Search for the cell housing the specified text and yield its [X, Y] center coordinate. 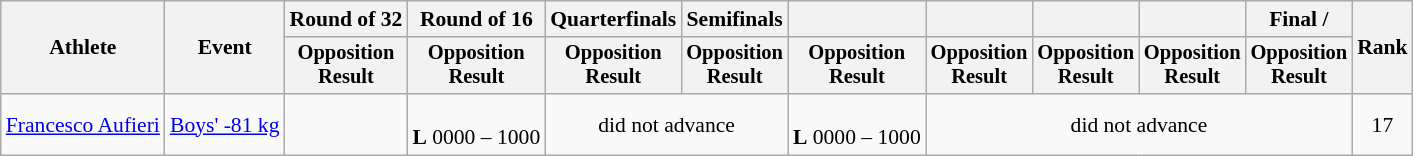
Rank [1382, 48]
Event [225, 48]
Final / [1300, 19]
Semifinals [734, 19]
Athlete [83, 48]
17 [1382, 124]
Quarterfinals [613, 19]
Round of 16 [476, 19]
Boys' -81 kg [225, 124]
Round of 32 [346, 19]
Francesco Aufieri [83, 124]
